Find where the given text appears and provide that cell's center as [X, Y] coordinate. 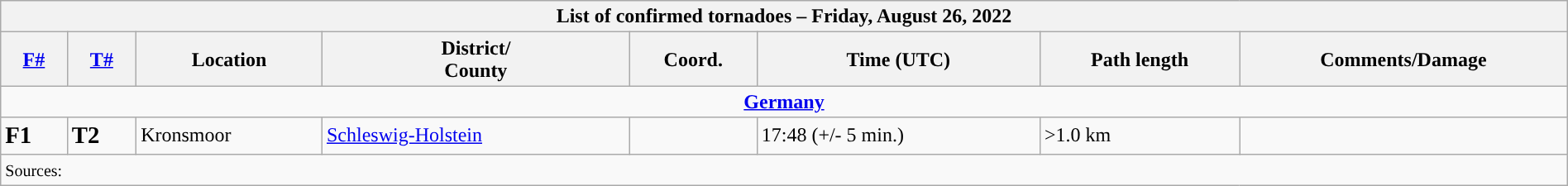
Comments/Damage [1404, 60]
Time (UTC) [898, 60]
>1.0 km [1140, 136]
F# [34, 60]
Schleswig-Holstein [476, 136]
District/County [476, 60]
17:48 (+/- 5 min.) [898, 136]
Kronsmoor [230, 136]
T# [101, 60]
Path length [1140, 60]
T2 [101, 136]
Sources: [784, 169]
List of confirmed tornadoes – Friday, August 26, 2022 [784, 17]
F1 [34, 136]
Germany [784, 102]
Coord. [693, 60]
Location [230, 60]
